Capture the cell that displays the provided text and extract its (x, y) central coordinate. 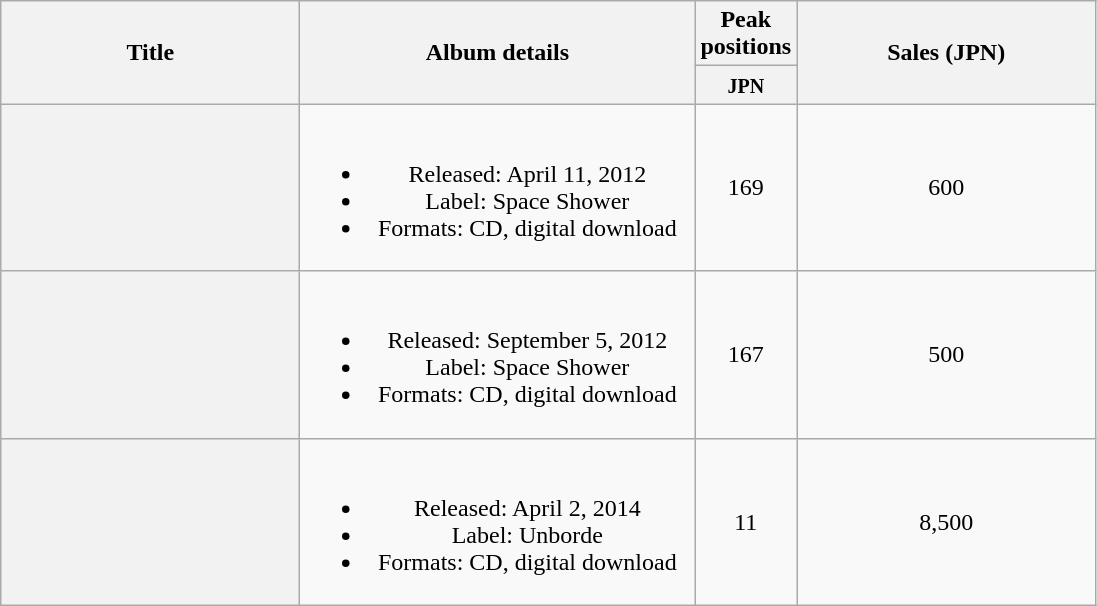
169 (746, 188)
500 (946, 354)
Peak positions (746, 34)
600 (946, 188)
Released: April 2, 2014 Label: UnbordeFormats: CD, digital download (498, 522)
8,500 (946, 522)
Album details (498, 52)
167 (746, 354)
Released: April 11, 2012 Label: Space ShowerFormats: CD, digital download (498, 188)
Sales (JPN) (946, 52)
Released: September 5, 2012 Label: Space ShowerFormats: CD, digital download (498, 354)
Title (150, 52)
JPN (746, 85)
11 (746, 522)
